Output the [X, Y] coordinate of the center of the cell containing the given text.  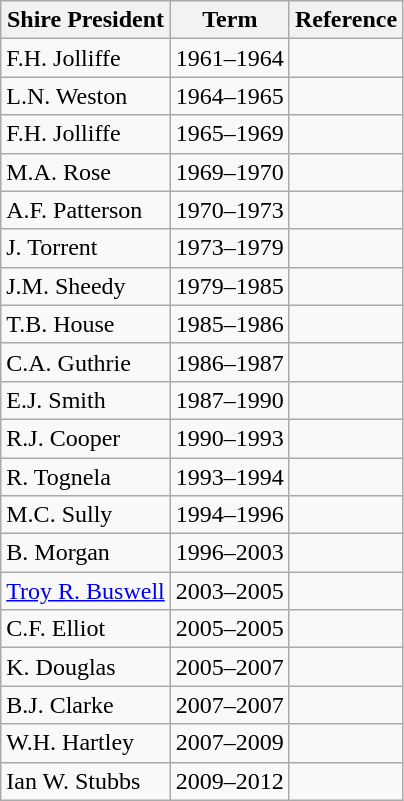
1969–1970 [230, 172]
1994–1996 [230, 515]
C.A. Guthrie [86, 362]
1979–1985 [230, 286]
Ian W. Stubbs [86, 781]
M.A. Rose [86, 172]
J. Torrent [86, 248]
1993–1994 [230, 477]
W.H. Hartley [86, 743]
1986–1987 [230, 362]
2007–2007 [230, 705]
A.F. Patterson [86, 210]
C.F. Elliot [86, 629]
Shire President [86, 20]
2003–2005 [230, 591]
1987–1990 [230, 400]
1964–1965 [230, 96]
K. Douglas [86, 667]
2005–2007 [230, 667]
E.J. Smith [86, 400]
B.J. Clarke [86, 705]
1965–1969 [230, 134]
1990–1993 [230, 438]
1996–2003 [230, 553]
2009–2012 [230, 781]
1961–1964 [230, 58]
Reference [346, 20]
B. Morgan [86, 553]
M.C. Sully [86, 515]
R.J. Cooper [86, 438]
T.B. House [86, 324]
1973–1979 [230, 248]
J.M. Sheedy [86, 286]
L.N. Weston [86, 96]
2005–2005 [230, 629]
Troy R. Buswell [86, 591]
R. Tognela [86, 477]
2007–2009 [230, 743]
1970–1973 [230, 210]
Term [230, 20]
1985–1986 [230, 324]
